Pinpoint the cell where the given text exists, returning its (X, Y) midpoint coordinate. 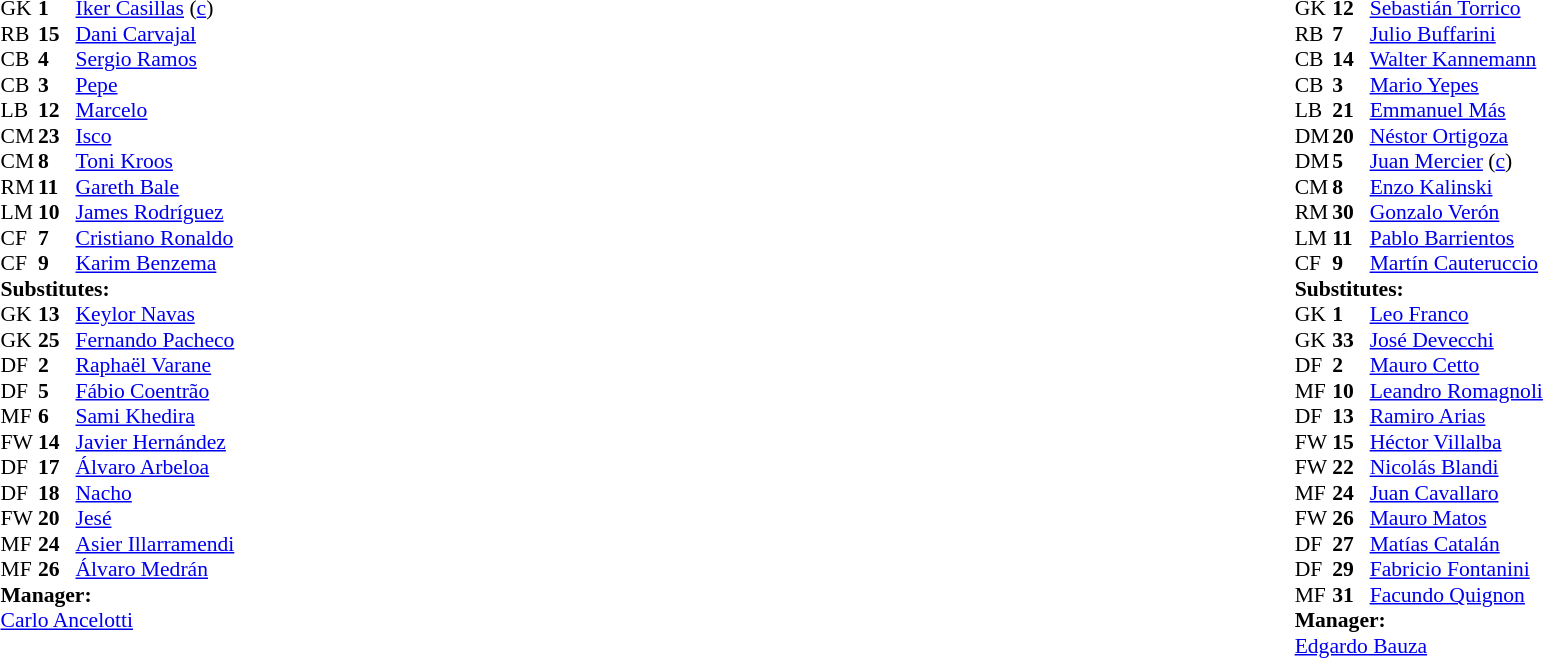
Asier Illarramendi (156, 544)
Sergio Ramos (156, 59)
25 (57, 340)
Sami Khedira (156, 417)
31 (1351, 595)
22 (1351, 467)
Álvaro Arbeloa (156, 467)
27 (1351, 544)
Jesé (156, 519)
Matías Catalán (1456, 544)
Enzo Kalinski (1456, 187)
Álvaro Medrán (156, 569)
Walter Kannemann (1456, 59)
Leandro Romagnoli (1456, 391)
Pepe (156, 85)
17 (57, 467)
Martín Cauteruccio (1456, 263)
Juan Mercier (c) (1456, 161)
Fernando Pacheco (156, 340)
Cristiano Ronaldo (156, 238)
Emmanuel Más (1456, 111)
Héctor Villalba (1456, 442)
Keylor Navas (156, 315)
Mario Yepes (1456, 85)
Néstor Ortigoza (1456, 136)
23 (57, 136)
30 (1351, 213)
Nicolás Blandi (1456, 467)
Marcelo (156, 111)
21 (1351, 111)
Gareth Bale (156, 187)
18 (57, 493)
1 (1351, 315)
Mauro Cetto (1456, 365)
José Devecchi (1456, 340)
Nacho (156, 493)
Carlo Ancelotti (117, 621)
Isco (156, 136)
Pablo Barrientos (1456, 238)
33 (1351, 340)
Fábio Coentrão (156, 391)
12 (57, 111)
Raphaël Varane (156, 365)
Juan Cavallaro (1456, 493)
6 (57, 417)
Ramiro Arias (1456, 417)
Toni Kroos (156, 161)
29 (1351, 569)
4 (57, 59)
Javier Hernández (156, 442)
Dani Carvajal (156, 34)
Mauro Matos (1456, 519)
Fabricio Fontanini (1456, 569)
Gonzalo Verón (1456, 213)
Karim Benzema (156, 263)
Facundo Quignon (1456, 595)
Julio Buffarini (1456, 34)
James Rodríguez (156, 213)
Leo Franco (1456, 315)
